Return (X, Y) of the center of cell containing provided text 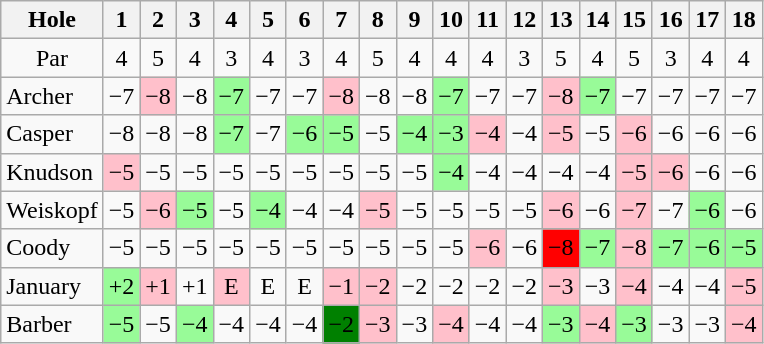
17 (708, 20)
16 (670, 20)
13 (562, 20)
6 (304, 20)
Coody (52, 248)
Par (52, 58)
Weiskopf (52, 210)
January (52, 286)
14 (598, 20)
9 (414, 20)
Casper (52, 134)
Archer (52, 96)
7 (342, 20)
Knudson (52, 172)
2 (158, 20)
Hole (52, 20)
18 (744, 20)
11 (488, 20)
1 (122, 20)
8 (378, 20)
−1 (342, 286)
+2 (122, 286)
12 (524, 20)
Barber (52, 324)
15 (634, 20)
10 (452, 20)
